Identify which cell holds the provided text, then report its [X, Y] central coordinate. 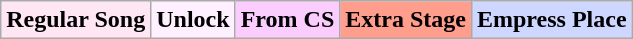
Extra Stage [406, 20]
Unlock [193, 20]
From CS [288, 20]
Empress Place [552, 20]
Regular Song [76, 20]
